Pinpoint the cell where the given text exists, returning its (X, Y) midpoint coordinate. 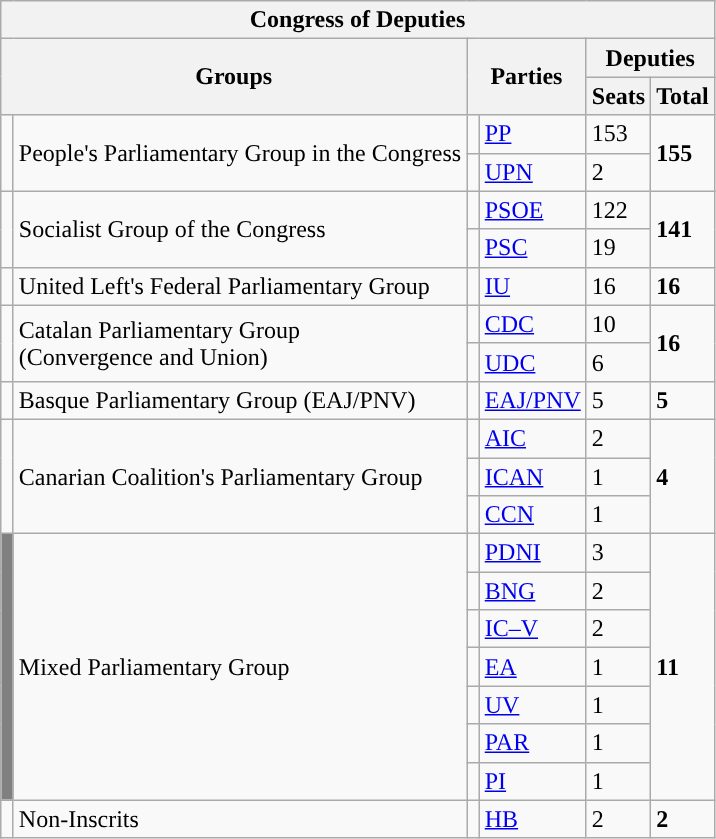
EA (532, 667)
UPN (532, 172)
122 (618, 210)
Non-Inscrits (240, 819)
PAR (532, 743)
Mixed Parliamentary Group (240, 667)
153 (618, 134)
IC–V (532, 629)
PI (532, 781)
HB (532, 819)
UV (532, 705)
19 (618, 248)
UDC (532, 362)
4 (683, 476)
3 (618, 553)
PDNI (532, 553)
Socialist Group of the Congress (240, 229)
People's Parliamentary Group in the Congress (240, 153)
10 (618, 324)
141 (683, 229)
Total (683, 96)
11 (683, 667)
ICAN (532, 477)
Congress of Deputies (358, 20)
CDC (532, 324)
6 (618, 362)
IU (532, 286)
Seats (618, 96)
PSC (532, 248)
Canarian Coalition's Parliamentary Group (240, 476)
Groups (234, 77)
BNG (532, 591)
Deputies (650, 58)
United Left's Federal Parliamentary Group (240, 286)
EAJ/PNV (532, 400)
Parties (527, 77)
155 (683, 153)
Catalan Parliamentary Group(Convergence and Union) (240, 343)
AIC (532, 438)
CCN (532, 515)
PP (532, 134)
Basque Parliamentary Group (EAJ/PNV) (240, 400)
PSOE (532, 210)
